For the text-containing cell, return its midpoint in [X, Y] coordinate format. 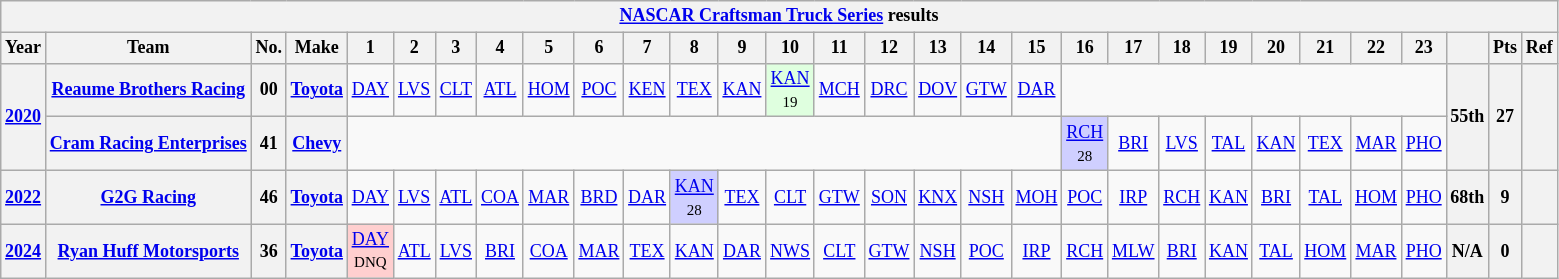
Cram Racing Enterprises [148, 144]
19 [1229, 48]
SON [889, 197]
NWS [790, 251]
16 [1085, 48]
17 [1134, 48]
MLW [1134, 251]
MOH [1036, 197]
Ref [1539, 48]
KAN19 [790, 90]
13 [938, 48]
6 [599, 48]
20 [1276, 48]
36 [268, 251]
MCH [839, 90]
NASCAR Craftsman Truck Series results [779, 16]
N/A [1468, 251]
68th [1468, 197]
22 [1376, 48]
KEN [648, 90]
2 [414, 48]
14 [986, 48]
55th [1468, 116]
3 [456, 48]
Ryan Huff Motorsports [148, 251]
BRD [599, 197]
23 [1424, 48]
4 [500, 48]
Team [148, 48]
2024 [24, 251]
46 [268, 197]
Make [316, 48]
7 [648, 48]
1 [370, 48]
2022 [24, 197]
G2G Racing [148, 197]
12 [889, 48]
00 [268, 90]
8 [694, 48]
10 [790, 48]
Chevy [316, 144]
Year [24, 48]
Pts [1506, 48]
27 [1506, 116]
2020 [24, 116]
Reaume Brothers Racing [148, 90]
KAN28 [694, 197]
No. [268, 48]
15 [1036, 48]
41 [268, 144]
5 [548, 48]
DAYDNQ [370, 251]
KNX [938, 197]
21 [1326, 48]
DOV [938, 90]
11 [839, 48]
RCH28 [1085, 144]
0 [1506, 251]
DRC [889, 90]
18 [1182, 48]
